Return (x, y) of the center of cell containing provided text 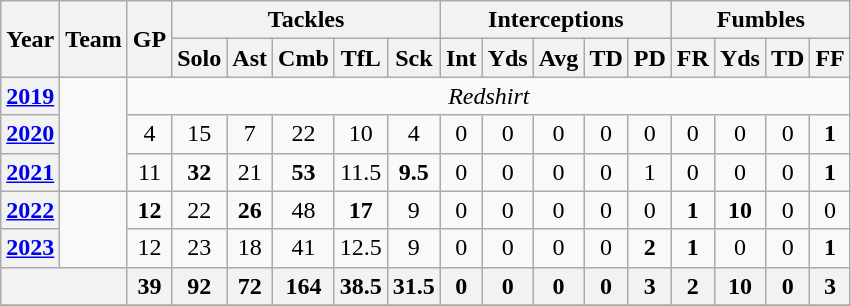
26 (250, 210)
2023 (30, 248)
Avg (558, 58)
21 (250, 172)
Tackles (306, 20)
39 (149, 286)
32 (200, 172)
Year (30, 39)
72 (250, 286)
2022 (30, 210)
7 (250, 134)
Ast (250, 58)
41 (304, 248)
Fumbles (760, 20)
11 (149, 172)
Sck (414, 58)
FR (692, 58)
GP (149, 39)
9.5 (414, 172)
Int (461, 58)
Team (94, 39)
Interceptions (556, 20)
2020 (30, 134)
2021 (30, 172)
Cmb (304, 58)
Redshirt (488, 96)
23 (200, 248)
18 (250, 248)
2019 (30, 96)
92 (200, 286)
TfL (360, 58)
17 (360, 210)
11.5 (360, 172)
38.5 (360, 286)
FF (830, 58)
12.5 (360, 248)
53 (304, 172)
Solo (200, 58)
PD (650, 58)
31.5 (414, 286)
164 (304, 286)
15 (200, 134)
48 (304, 210)
